For the text-containing cell, return its midpoint in [x, y] coordinate format. 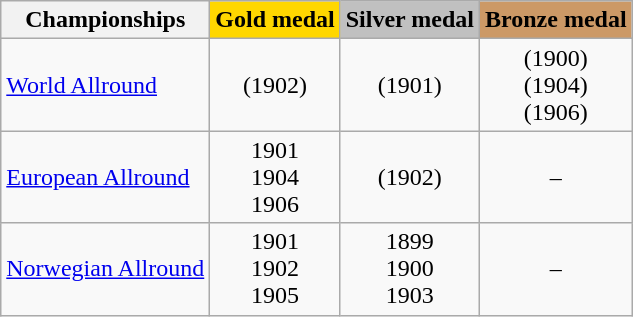
1899 1900 1903 [410, 269]
Championships [106, 20]
Norwegian Allround [106, 269]
World Allround [106, 85]
Silver medal [410, 20]
Bronze medal [556, 20]
(1901) [410, 85]
1901 1902 1905 [275, 269]
European Allround [106, 177]
1901 1904 1906 [275, 177]
(1900) (1904) (1906) [556, 85]
Gold medal [275, 20]
